Identify which cell holds the provided text, then report its [X, Y] central coordinate. 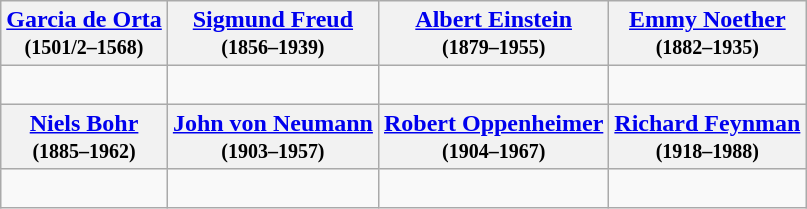
Garcia de Orta(1501/2–1568) [84, 34]
Sigmund Freud(1856–1939) [272, 34]
Niels Bohr(1885–1962) [84, 136]
Albert Einstein(1879–1955) [493, 34]
John von Neumann(1903–1957) [272, 136]
Robert Oppenheimer(1904–1967) [493, 136]
Emmy Noether(1882–1935) [708, 34]
Richard Feynman(1918–1988) [708, 136]
